Return the (X, Y) coordinate for the center point of the cell that contains the specified text.  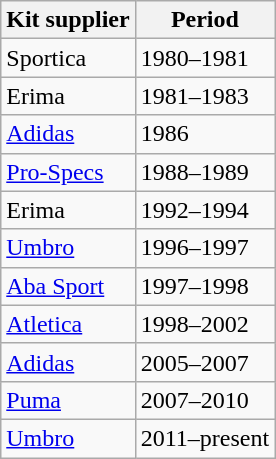
Pro-Specs (68, 172)
1988–1989 (204, 172)
1986 (204, 134)
2007–2010 (204, 400)
1998–2002 (204, 324)
2011–present (204, 438)
1997–1998 (204, 286)
1996–1997 (204, 248)
Aba Sport (68, 286)
Puma (68, 400)
Atletica (68, 324)
Kit supplier (68, 20)
1980–1981 (204, 58)
1992–1994 (204, 210)
Period (204, 20)
1981–1983 (204, 96)
2005–2007 (204, 362)
Sportica (68, 58)
